Detect which cell encompasses the target text, then output its [X, Y] center coordinate. 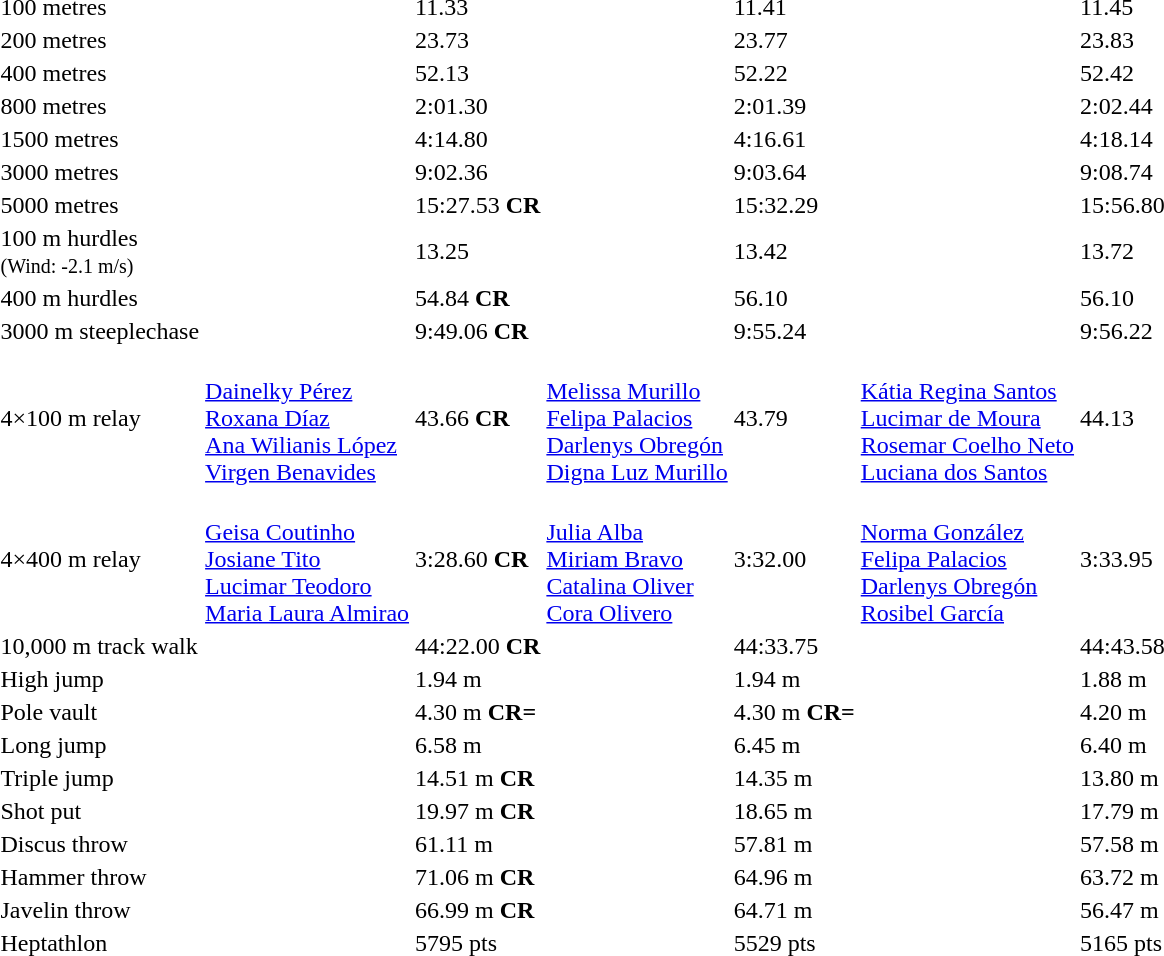
43.79 [794, 418]
3:32.00 [794, 559]
64.96 m [794, 877]
6.58 m [478, 745]
52.13 [478, 73]
43.66 CR [478, 418]
4:16.61 [794, 139]
54.84 CR [478, 298]
23.73 [478, 40]
19.97 m CR [478, 811]
61.11 m [478, 844]
4:14.80 [478, 139]
18.65 m [794, 811]
2:01.39 [794, 106]
13.42 [794, 252]
Geisa CoutinhoJosiane TitoLucimar TeodoroMaria Laura Almirao [308, 559]
57.81 m [794, 844]
6.45 m [794, 745]
64.71 m [794, 910]
9:49.06 CR [478, 331]
14.35 m [794, 778]
66.99 m CR [478, 910]
44:33.75 [794, 646]
23.77 [794, 40]
9:03.64 [794, 172]
2:01.30 [478, 106]
Melissa MurilloFelipa PalaciosDarlenys ObregónDigna Luz Murillo [637, 418]
9:02.36 [478, 172]
Kátia Regina SantosLucimar de MouraRosemar Coelho NetoLuciana dos Santos [967, 418]
Norma GonzálezFelipa PalaciosDarlenys ObregónRosibel García [967, 559]
Julia AlbaMiriam BravoCatalina OliverCora Olivero [637, 559]
71.06 m CR [478, 877]
3:28.60 CR [478, 559]
56.10 [794, 298]
44:22.00 CR [478, 646]
15:32.29 [794, 205]
15:27.53 CR [478, 205]
13.25 [478, 252]
9:55.24 [794, 331]
Dainelky PérezRoxana DíazAna Wilianis LópezVirgen Benavides [308, 418]
14.51 m CR [478, 778]
52.22 [794, 73]
